Determine the (X, Y) coordinate at the center of the cell enclosing the given text.  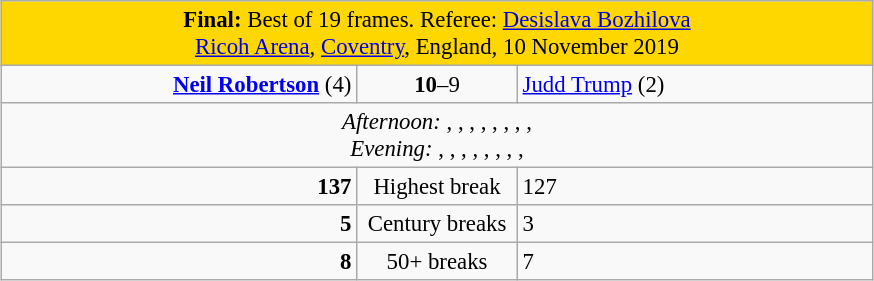
Judd Trump (2) (695, 85)
5 (179, 224)
127 (695, 187)
50+ breaks (438, 262)
Neil Robertson (4) (179, 85)
8 (179, 262)
Highest break (438, 187)
Afternoon: , , , , , , , , Evening: , , , , , , , , (437, 136)
Century breaks (438, 224)
10–9 (438, 85)
Final: Best of 19 frames. Referee: Desislava BozhilovaRicoh Arena, Coventry, England, 10 November 2019 (437, 34)
7 (695, 262)
137 (179, 187)
3 (695, 224)
